Return (X, Y) of the center of cell containing provided text 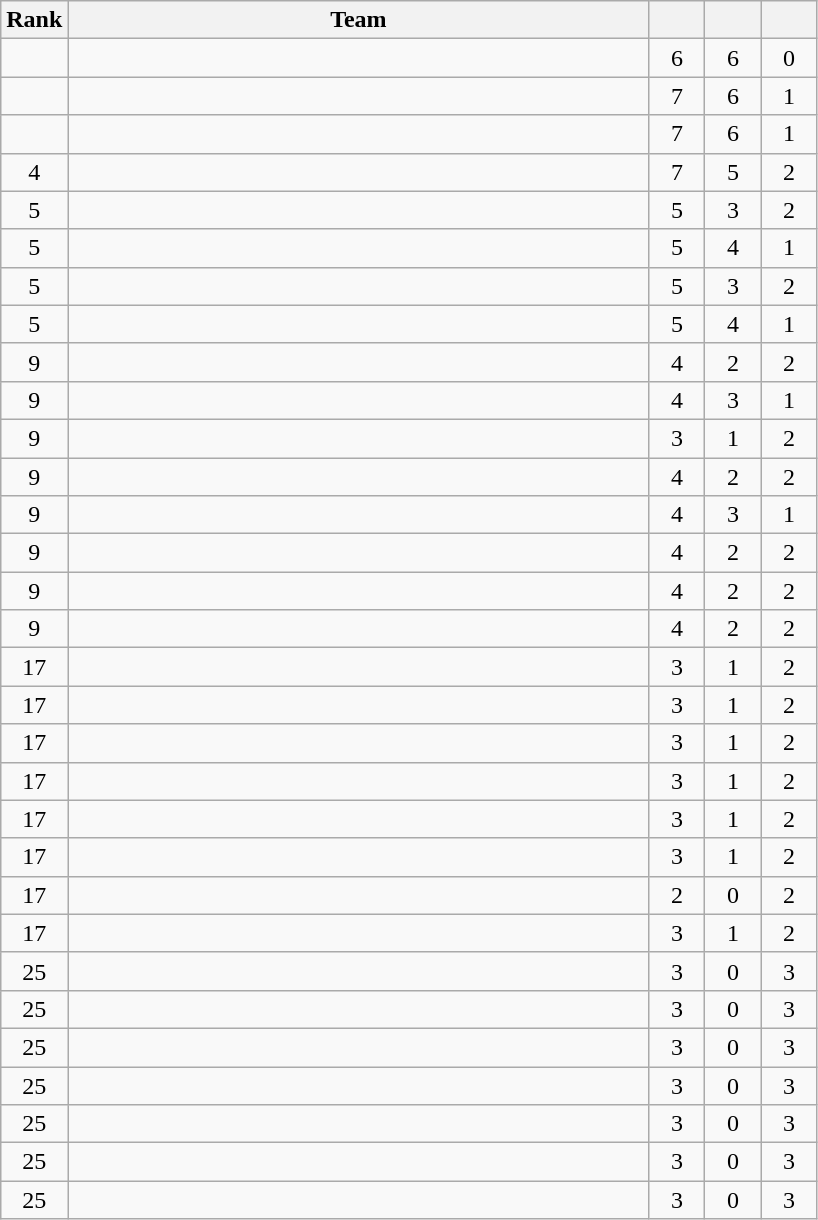
Rank (34, 20)
Team (358, 20)
